Pinpoint the cell where the given text exists, returning its [x, y] midpoint coordinate. 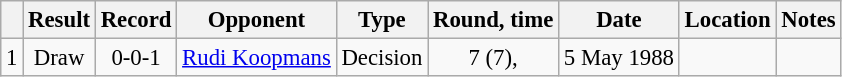
Round, time [494, 20]
Draw [60, 58]
7 (7), [494, 58]
Location [728, 20]
Type [382, 20]
Notes [808, 20]
Result [60, 20]
1 [12, 58]
Date [620, 20]
Opponent [256, 20]
Record [136, 20]
5 May 1988 [620, 58]
0-0-1 [136, 58]
Decision [382, 58]
Rudi Koopmans [256, 58]
